Capture the cell that displays the provided text and extract its (X, Y) central coordinate. 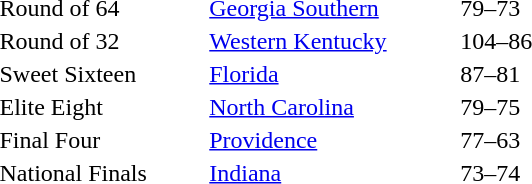
North Carolina (332, 107)
Florida (332, 74)
Western Kentucky (332, 41)
Providence (332, 140)
